Extract the (X, Y) coordinate from the center of the cell holding the provided text.  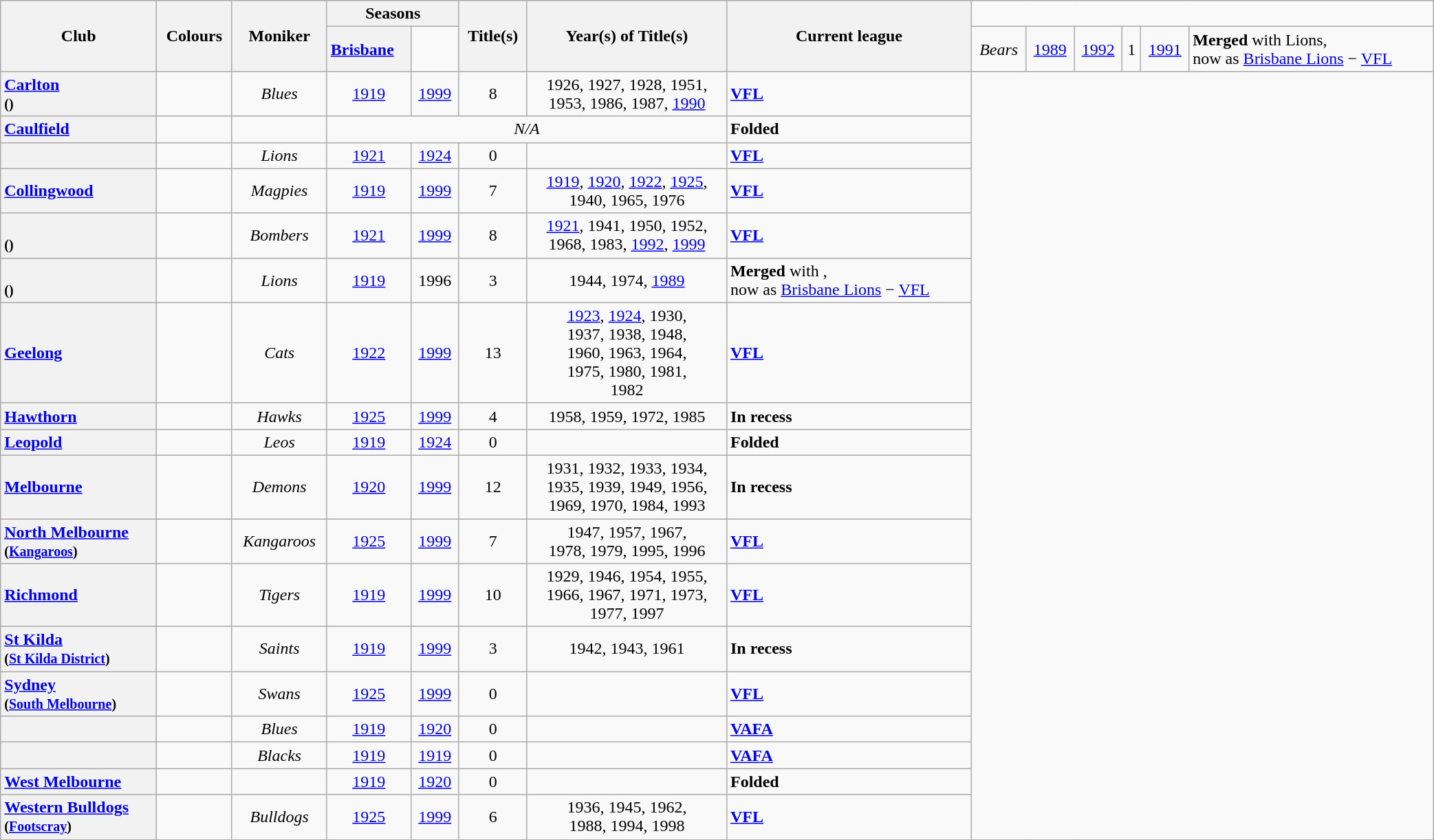
Colours (194, 36)
1923, 1924, 1930,1937, 1938, 1948,1960, 1963, 1964,1975, 1980, 1981,1982 (627, 353)
Title(s) (492, 36)
Current league (849, 36)
Bombers (279, 235)
1926, 1927, 1928, 1951,1953, 1986, 1987, 1990 (627, 93)
Hawthorn (78, 416)
St Kilda (St Kilda District) (78, 649)
1 (1132, 49)
1931, 1932, 1933, 1934,1935, 1939, 1949, 1956,1969, 1970, 1984, 1993 (627, 487)
Carlton () (78, 93)
Brisbane (369, 49)
1996 (435, 280)
Year(s) of Title(s) (627, 36)
Geelong (78, 353)
Western Bulldogs (Footscray) (78, 817)
Collingwood (78, 191)
Kangaroos (279, 540)
13 (492, 353)
Merged with Lions, now as Brisbane Lions − VFL (1312, 49)
West Melbourne (78, 782)
Melbourne (78, 487)
1942, 1943, 1961 (627, 649)
1947, 1957, 1967,1978, 1979, 1995, 1996 (627, 540)
1958, 1959, 1972, 1985 (627, 416)
Cats (279, 353)
1991 (1165, 49)
1929, 1946, 1954, 1955,1966, 1967, 1971, 1973,1977, 1997 (627, 595)
1936, 1945, 1962,1988, 1994, 1998 (627, 817)
4 (492, 416)
1919, 1920, 1922, 1925,1940, 1965, 1976 (627, 191)
1921, 1941, 1950, 1952,1968, 1983, 1992, 1999 (627, 235)
Demons (279, 487)
12 (492, 487)
1989 (1050, 49)
Bulldogs (279, 817)
1992 (1098, 49)
1922 (369, 353)
Caulfield (78, 129)
Tigers (279, 595)
N/A (527, 129)
Leos (279, 442)
Moniker (279, 36)
6 (492, 817)
Blacks (279, 755)
10 (492, 595)
1944, 1974, 1989 (627, 280)
Saints (279, 649)
Leopold (78, 442)
Seasons (393, 14)
Bears (999, 49)
Club (78, 36)
North Melbourne (Kangaroos) (78, 540)
Merged with , now as Brisbane Lions − VFL (849, 280)
Hawks (279, 416)
Magpies (279, 191)
Sydney (South Melbourne) (78, 694)
Richmond (78, 595)
Swans (279, 694)
